Return (x, y) of the center of cell containing provided text 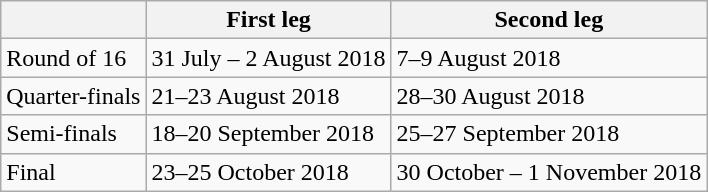
30 October – 1 November 2018 (549, 172)
Final (74, 172)
Round of 16 (74, 58)
Second leg (549, 20)
28–30 August 2018 (549, 96)
31 July – 2 August 2018 (268, 58)
7–9 August 2018 (549, 58)
21–23 August 2018 (268, 96)
First leg (268, 20)
Semi-finals (74, 134)
18–20 September 2018 (268, 134)
23–25 October 2018 (268, 172)
25–27 September 2018 (549, 134)
Quarter-finals (74, 96)
